Find where the given text appears and provide that cell's center as [X, Y] coordinate. 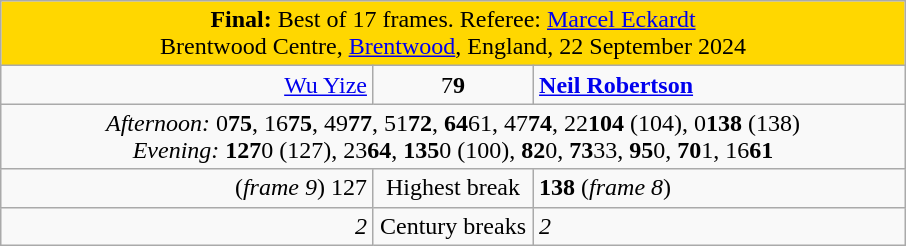
Highest break [452, 188]
Neil Robertson [720, 85]
79 [452, 85]
Final: Best of 17 frames. Referee: Marcel EckardtBrentwood Centre, Brentwood, England, 22 September 2024 [452, 34]
Wu Yize [186, 85]
(frame 9) 127 [186, 188]
Afternoon: 075, 1675, 4977, 5172, 6461, 4774, 22104 (104), 0138 (138)Evening: 1270 (127), 2364, 1350 (100), 820, 7333, 950, 701, 1661 [452, 136]
Century breaks [452, 226]
138 (frame 8) [720, 188]
